Scan for the cell matching the given text and deliver its [X, Y] coordinate at center. 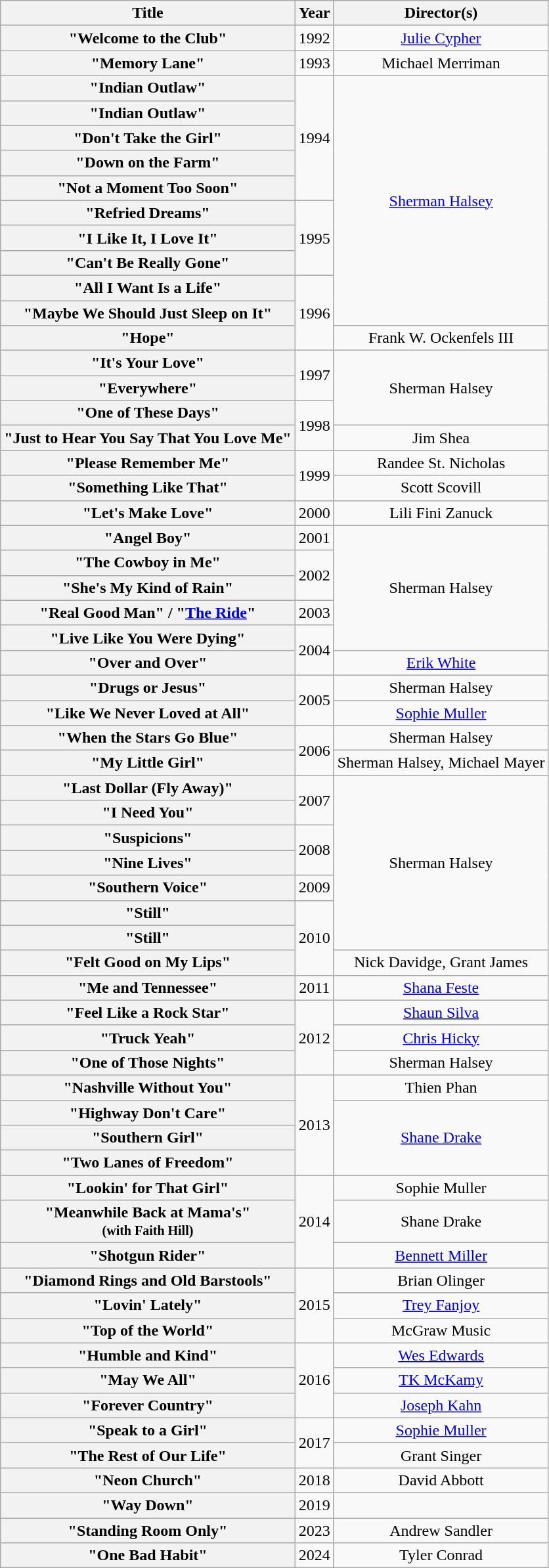
1994 [314, 138]
"Neon Church" [148, 1480]
Bennett Miller [441, 1255]
2009 [314, 888]
2001 [314, 538]
"Feel Like a Rock Star" [148, 1013]
2018 [314, 1480]
Frank W. Ockenfels III [441, 338]
2004 [314, 650]
"Don't Take the Girl" [148, 138]
"Shotgun Rider" [148, 1255]
"Please Remember Me" [148, 463]
2016 [314, 1380]
"Speak to a Girl" [148, 1430]
1995 [314, 238]
"Angel Boy" [148, 538]
"Top of the World" [148, 1330]
"The Cowboy in Me" [148, 563]
1993 [314, 63]
"Over and Over" [148, 663]
2003 [314, 613]
1998 [314, 425]
Year [314, 13]
2024 [314, 1556]
"One of These Days" [148, 413]
McGraw Music [441, 1330]
2019 [314, 1505]
Randee St. Nicholas [441, 463]
"The Rest of Our Life" [148, 1455]
Brian Olinger [441, 1280]
"Maybe We Should Just Sleep on It" [148, 313]
2010 [314, 938]
"When the Stars Go Blue" [148, 738]
Michael Merriman [441, 63]
1999 [314, 475]
"Not a Moment Too Soon" [148, 188]
Grant Singer [441, 1455]
"Truck Yeah" [148, 1037]
2013 [314, 1125]
"Southern Girl" [148, 1138]
"Let's Make Love" [148, 513]
Scott Scovill [441, 488]
Shana Feste [441, 988]
Sherman Halsey, Michael Mayer [441, 763]
Erik White [441, 663]
2015 [314, 1305]
1996 [314, 313]
Julie Cypher [441, 38]
"One Bad Habit" [148, 1556]
"Way Down" [148, 1505]
"Highway Don't Care" [148, 1113]
"Nine Lives" [148, 863]
Chris Hicky [441, 1037]
"Something Like That" [148, 488]
"Memory Lane" [148, 63]
"Lovin' Lately" [148, 1305]
Nick Davidge, Grant James [441, 963]
"Felt Good on My Lips" [148, 963]
Wes Edwards [441, 1355]
"Suspicions" [148, 838]
"Humble and Kind" [148, 1355]
Tyler Conrad [441, 1556]
"Real Good Man" / "The Ride" [148, 613]
2005 [314, 700]
"She's My Kind of Rain" [148, 588]
"Me and Tennessee" [148, 988]
TK McKamy [441, 1380]
Director(s) [441, 13]
"Last Dollar (Fly Away)" [148, 788]
Trey Fanjoy [441, 1305]
"Down on the Farm" [148, 163]
"Forever Country" [148, 1405]
Thien Phan [441, 1087]
"Hope" [148, 338]
"Two Lanes of Freedom" [148, 1163]
"One of Those Nights" [148, 1062]
"Southern Voice" [148, 888]
"Meanwhile Back at Mama's"(with Faith Hill) [148, 1221]
Lili Fini Zanuck [441, 513]
"Standing Room Only" [148, 1531]
2006 [314, 751]
1997 [314, 376]
"My Little Girl" [148, 763]
"Like We Never Loved at All" [148, 712]
"It's Your Love" [148, 363]
"Just to Hear You Say That You Love Me" [148, 438]
2012 [314, 1037]
Title [148, 13]
2000 [314, 513]
Joseph Kahn [441, 1405]
Shaun Silva [441, 1013]
2002 [314, 575]
"Everywhere" [148, 388]
2008 [314, 850]
"Refried Dreams" [148, 213]
"Drugs or Jesus" [148, 687]
2014 [314, 1221]
2011 [314, 988]
2007 [314, 800]
"All I Want Is a Life" [148, 288]
2023 [314, 1531]
"I Need You" [148, 813]
"I Like It, I Love It" [148, 238]
1992 [314, 38]
"May We All" [148, 1380]
David Abbott [441, 1480]
"Live Like You Were Dying" [148, 638]
"Welcome to the Club" [148, 38]
"Diamond Rings and Old Barstools" [148, 1280]
2017 [314, 1443]
Andrew Sandler [441, 1531]
"Nashville Without You" [148, 1087]
Jim Shea [441, 438]
"Lookin' for That Girl" [148, 1188]
"Can't Be Really Gone" [148, 263]
